Determine the (X, Y) coordinate at the center of the cell enclosing the given text.  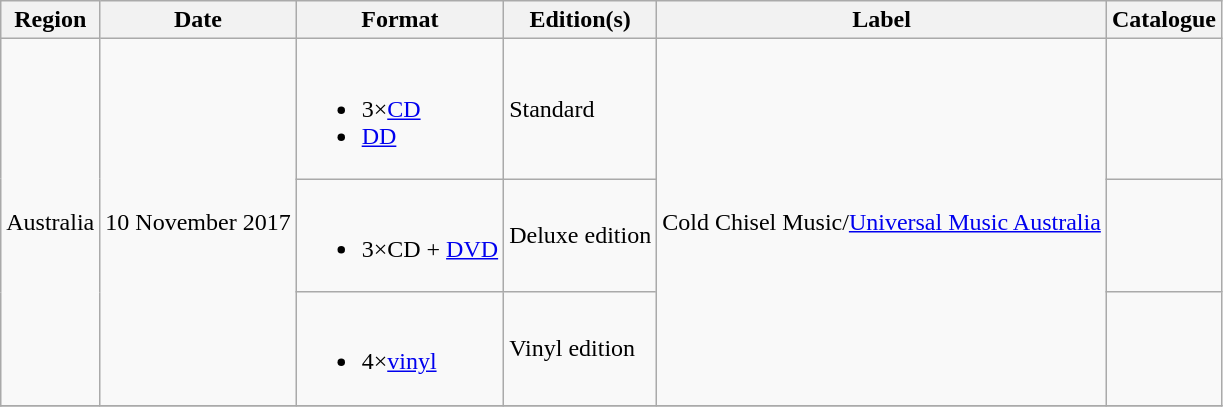
3×CDDD (400, 109)
4×vinyl (400, 348)
Region (50, 20)
Vinyl edition (580, 348)
Label (882, 20)
Standard (580, 109)
Format (400, 20)
Date (198, 20)
Cold Chisel Music/Universal Music Australia (882, 222)
Australia (50, 222)
10 November 2017 (198, 222)
Edition(s) (580, 20)
Deluxe edition (580, 236)
3×CD + DVD (400, 236)
Catalogue (1164, 20)
